Search for the cell housing the specified text and yield its [x, y] center coordinate. 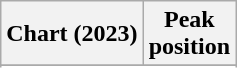
Chart (2023) [72, 34]
Peakposition [189, 34]
